Pinpoint the cell where the given text exists, returning its (x, y) midpoint coordinate. 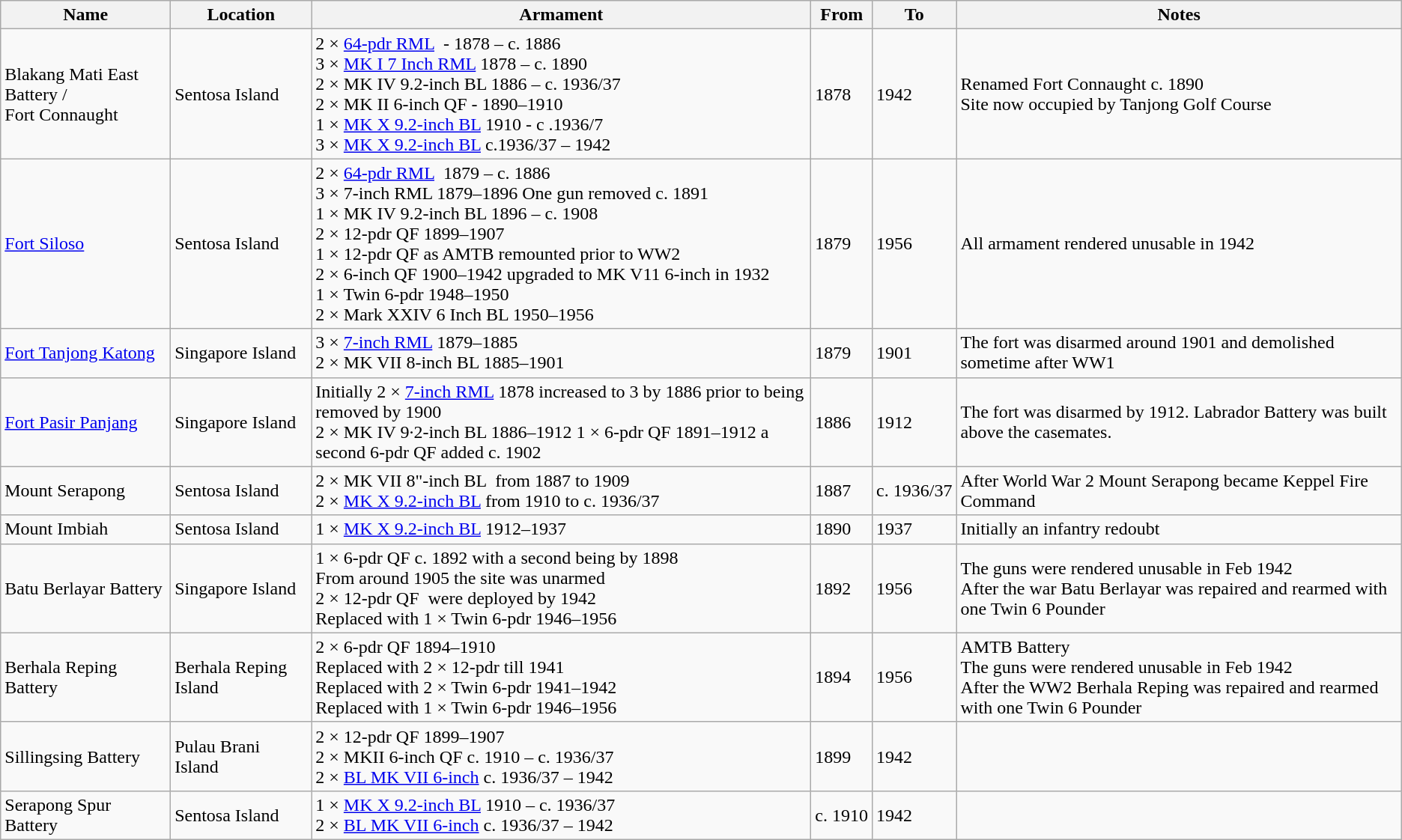
Location (241, 15)
Serapong Spur Battery (85, 815)
Name (85, 15)
Fort Tanjong Katong (85, 353)
AMTB BatteryThe guns were rendered unusable in Feb 1942After the WW2 Berhala Reping was repaired and rearmed with one Twin 6 Pounder (1179, 677)
c. 1910 (842, 815)
Pulau Brani Island (241, 756)
To (914, 15)
Berhala Reping Island (241, 677)
3 × 7-inch RML 1879–18852 × MK VII 8-inch BL 1885–1901 (562, 353)
1892 (842, 588)
Mount Imbiah (85, 529)
c. 1936/37 (914, 491)
After World War 2 Mount Serapong became Keppel Fire Command (1179, 491)
The fort was disarmed around 1901 and demolished sometime after WW1 (1179, 353)
1 × MK X 9.2-inch BL 1912–1937 (562, 529)
Armament (562, 15)
1878 (842, 94)
1894 (842, 677)
Fort Siloso (85, 244)
1937 (914, 529)
2 × 12-pdr QF 1899–19072 × MKII 6-inch QF c. 1910 – c. 1936/372 × BL MK VII 6-inch c. 1936/37 – 1942 (562, 756)
Notes (1179, 15)
From (842, 15)
Batu Berlayar Battery (85, 588)
Mount Serapong (85, 491)
1 × MK X 9.2-inch BL 1910 – c. 1936/372 × BL MK VII 6-inch c. 1936/37 – 1942 (562, 815)
1887 (842, 491)
2 × 6-pdr QF 1894–1910Replaced with 2 × 12-pdr till 1941Replaced with 2 × Twin 6-pdr 1941–1942Replaced with 1 × Twin 6-pdr 1946–1956 (562, 677)
Fort Pasir Panjang (85, 422)
2 × MK VII 8"-inch BL from 1887 to 19092 × MK X 9.2-inch BL from 1910 to c. 1936/37 (562, 491)
Berhala Reping Battery (85, 677)
All armament rendered unusable in 1942 (1179, 244)
1886 (842, 422)
1899 (842, 756)
1890 (842, 529)
Sillingsing Battery (85, 756)
1912 (914, 422)
Renamed Fort Connaught c. 1890Site now occupied by Tanjong Golf Course (1179, 94)
The guns were rendered unusable in Feb 1942After the war Batu Berlayar was repaired and rearmed with one Twin 6 Pounder (1179, 588)
Initially an infantry redoubt (1179, 529)
The fort was disarmed by 1912. Labrador Battery was built above the casemates. (1179, 422)
1901 (914, 353)
Blakang Mati East Battery /Fort Connaught (85, 94)
